From the cell containing the given text, extract its center point as [x, y] coordinate. 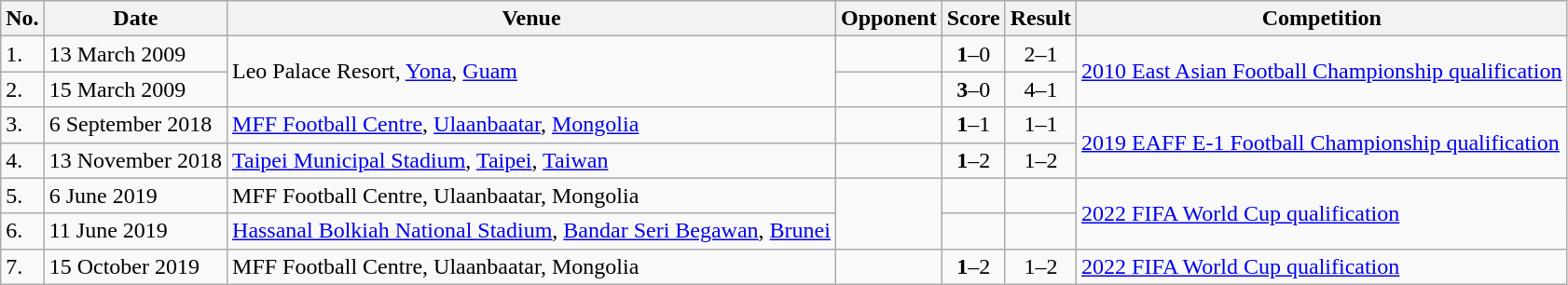
6 September 2018 [135, 125]
Score [973, 19]
Taipei Municipal Stadium, Taipei, Taiwan [531, 160]
15 March 2009 [135, 89]
3–0 [973, 89]
2. [22, 89]
Opponent [888, 19]
7. [22, 266]
15 October 2019 [135, 266]
6 June 2019 [135, 196]
No. [22, 19]
4. [22, 160]
Date [135, 19]
2–1 [1040, 54]
Hassanal Bolkiah National Stadium, Bandar Seri Begawan, Brunei [531, 231]
3. [22, 125]
11 June 2019 [135, 231]
Venue [531, 19]
1. [22, 54]
1–0 [973, 54]
13 November 2018 [135, 160]
5. [22, 196]
Leo Palace Resort, Yona, Guam [531, 72]
2010 East Asian Football Championship qualification [1322, 72]
2019 EAFF E-1 Football Championship qualification [1322, 142]
Competition [1322, 19]
6. [22, 231]
4–1 [1040, 89]
13 March 2009 [135, 54]
Result [1040, 19]
